Provide the (x, y) coordinate of the cell's center where the given text is located.  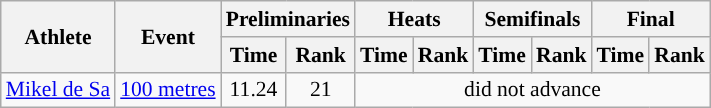
Athlete (58, 36)
Heats (414, 19)
Preliminaries (288, 19)
did not advance (532, 90)
21 (320, 90)
Event (168, 36)
Semifinals (532, 19)
Mikel de Sa (58, 90)
11.24 (254, 90)
100 metres (168, 90)
Final (651, 19)
